Pinpoint the cell where the given text exists, returning its [X, Y] midpoint coordinate. 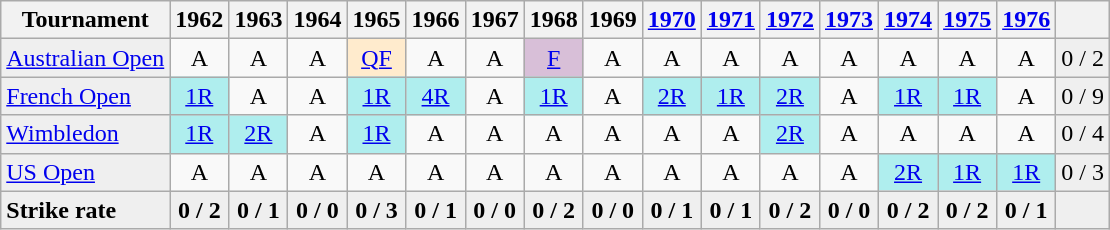
1971 [730, 20]
1965 [376, 20]
1973 [848, 20]
4R [436, 96]
0 / 9 [1083, 96]
Strike rate [86, 210]
0 / 4 [1083, 134]
1966 [436, 20]
1976 [1026, 20]
1970 [672, 20]
1974 [908, 20]
US Open [86, 172]
Wimbledon [86, 134]
1962 [200, 20]
1968 [554, 20]
French Open [86, 96]
QF [376, 58]
F [554, 58]
1969 [612, 20]
1972 [790, 20]
Tournament [86, 20]
1963 [258, 20]
1967 [494, 20]
1964 [318, 20]
Australian Open [86, 58]
1975 [968, 20]
